Determine the (X, Y) coordinate at the center of the cell enclosing the given text.  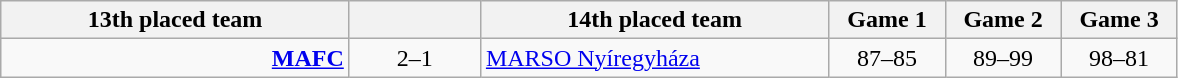
Game 2 (1003, 20)
2–1 (414, 58)
Game 3 (1119, 20)
MAFC (176, 58)
MARSO Nyíregyháza (654, 58)
14th placed team (654, 20)
89–99 (1003, 58)
98–81 (1119, 58)
Game 1 (887, 20)
13th placed team (176, 20)
87–85 (887, 58)
